Search for the cell housing the specified text and yield its [x, y] center coordinate. 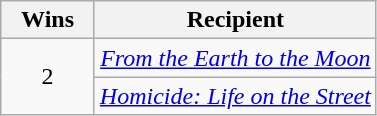
Wins [48, 20]
2 [48, 77]
Homicide: Life on the Street [235, 96]
Recipient [235, 20]
From the Earth to the Moon [235, 58]
